From the cell containing the given text, extract its center point as (X, Y) coordinate. 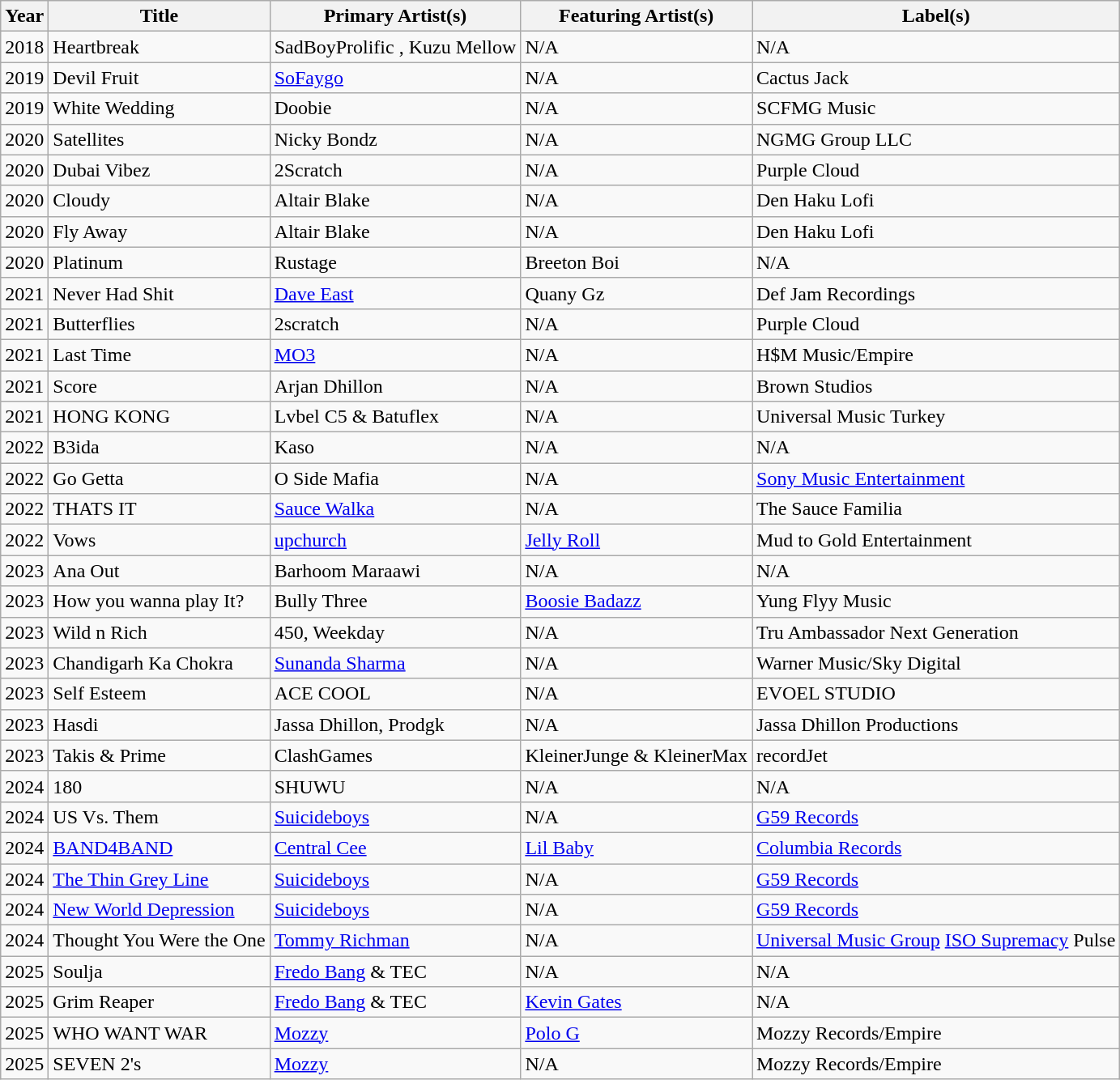
Lvbel C5 & Batuflex (395, 417)
Polo G (637, 1033)
180 (159, 786)
Go Getta (159, 478)
2Scratch (395, 170)
SCFMG Music (935, 108)
Heartbreak (159, 47)
Wild n Rich (159, 632)
Vows (159, 540)
Bully Three (395, 602)
Fly Away (159, 232)
Sony Music Entertainment (935, 478)
BAND4BAND (159, 848)
Quany Gz (637, 293)
US Vs. Them (159, 817)
KleinerJunge & KleinerMax (637, 755)
Satellites (159, 139)
HONG KONG (159, 417)
Jassa Dhillon Productions (935, 725)
SHUWU (395, 786)
ClashGames (395, 755)
Soulja (159, 972)
Warner Music/Sky Digital (935, 663)
O Side Mafia (395, 478)
Tru Ambassador Next Generation (935, 632)
Nicky Bondz (395, 139)
Year (24, 16)
Label(s) (935, 16)
Cloudy (159, 201)
Kaso (395, 448)
B3ida (159, 448)
Devil Fruit (159, 78)
Kevin Gates (637, 1002)
upchurch (395, 540)
Universal Music Turkey (935, 417)
Ana Out (159, 571)
Jassa Dhillon, Prodgk (395, 725)
450, Weekday (395, 632)
2018 (24, 47)
Title (159, 16)
Yung Flyy Music (935, 602)
Featuring Artist(s) (637, 16)
SoFaygo (395, 78)
2scratch (395, 324)
EVOEL STUDIO (935, 694)
Dave East (395, 293)
The Sauce Familia (935, 509)
Last Time (159, 355)
ACE COOL (395, 694)
Sunanda Sharma (395, 663)
Barhoom Maraawi (395, 571)
NGMG Group LLC (935, 139)
Columbia Records (935, 848)
Score (159, 386)
Rustage (395, 262)
Thought You Were the One (159, 941)
Hasdi (159, 725)
Never Had Shit (159, 293)
Sauce Walka (395, 509)
Brown Studios (935, 386)
The Thin Grey Line (159, 878)
Grim Reaper (159, 1002)
Dubai Vibez (159, 170)
How you wanna play It? (159, 602)
SEVEN 2's (159, 1064)
Takis & Prime (159, 755)
Central Cee (395, 848)
THATS IT (159, 509)
Breeton Boi (637, 262)
Mud to Gold Entertainment (935, 540)
SadBoyProlific , Kuzu Mellow (395, 47)
Cactus Jack (935, 78)
Doobie (395, 108)
Primary Artist(s) (395, 16)
Butterflies (159, 324)
White Wedding (159, 108)
Jelly Roll (637, 540)
WHO WANT WAR (159, 1033)
New World Depression (159, 910)
Self Esteem (159, 694)
recordJet (935, 755)
MO3 (395, 355)
Universal Music Group ISO Supremacy Pulse (935, 941)
Arjan Dhillon (395, 386)
Lil Baby (637, 848)
Platinum (159, 262)
H$M Music/Empire (935, 355)
Def Jam Recordings (935, 293)
Boosie Badazz (637, 602)
Chandigarh Ka Chokra (159, 663)
Tommy Richman (395, 941)
